Capture the cell that displays the provided text and extract its [X, Y] central coordinate. 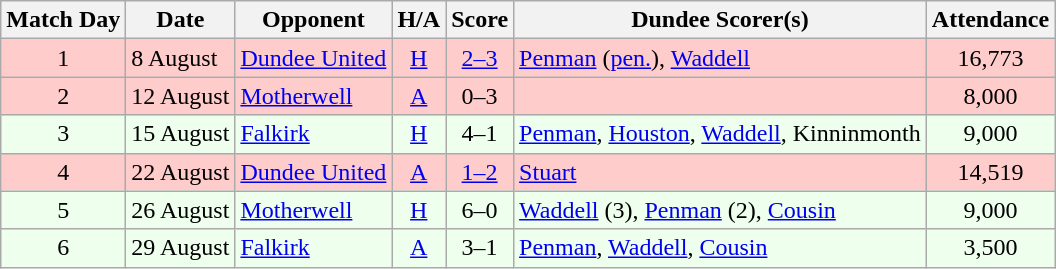
Penman, Houston, Waddell, Kinninmonth [720, 134]
Stuart [720, 172]
Match Day [64, 20]
H/A [419, 20]
1–2 [480, 172]
1 [64, 58]
12 August [180, 96]
14,519 [990, 172]
Dundee Scorer(s) [720, 20]
Score [480, 20]
3,500 [990, 248]
6 [64, 248]
Attendance [990, 20]
Opponent [314, 20]
8 August [180, 58]
Date [180, 20]
4 [64, 172]
Penman (pen.), Waddell [720, 58]
16,773 [990, 58]
Waddell (3), Penman (2), Cousin [720, 210]
26 August [180, 210]
Penman, Waddell, Cousin [720, 248]
22 August [180, 172]
6–0 [480, 210]
2–3 [480, 58]
3 [64, 134]
3–1 [480, 248]
8,000 [990, 96]
29 August [180, 248]
0–3 [480, 96]
15 August [180, 134]
2 [64, 96]
5 [64, 210]
4–1 [480, 134]
